Locate the cell with the specified text and output its [X, Y] center coordinate. 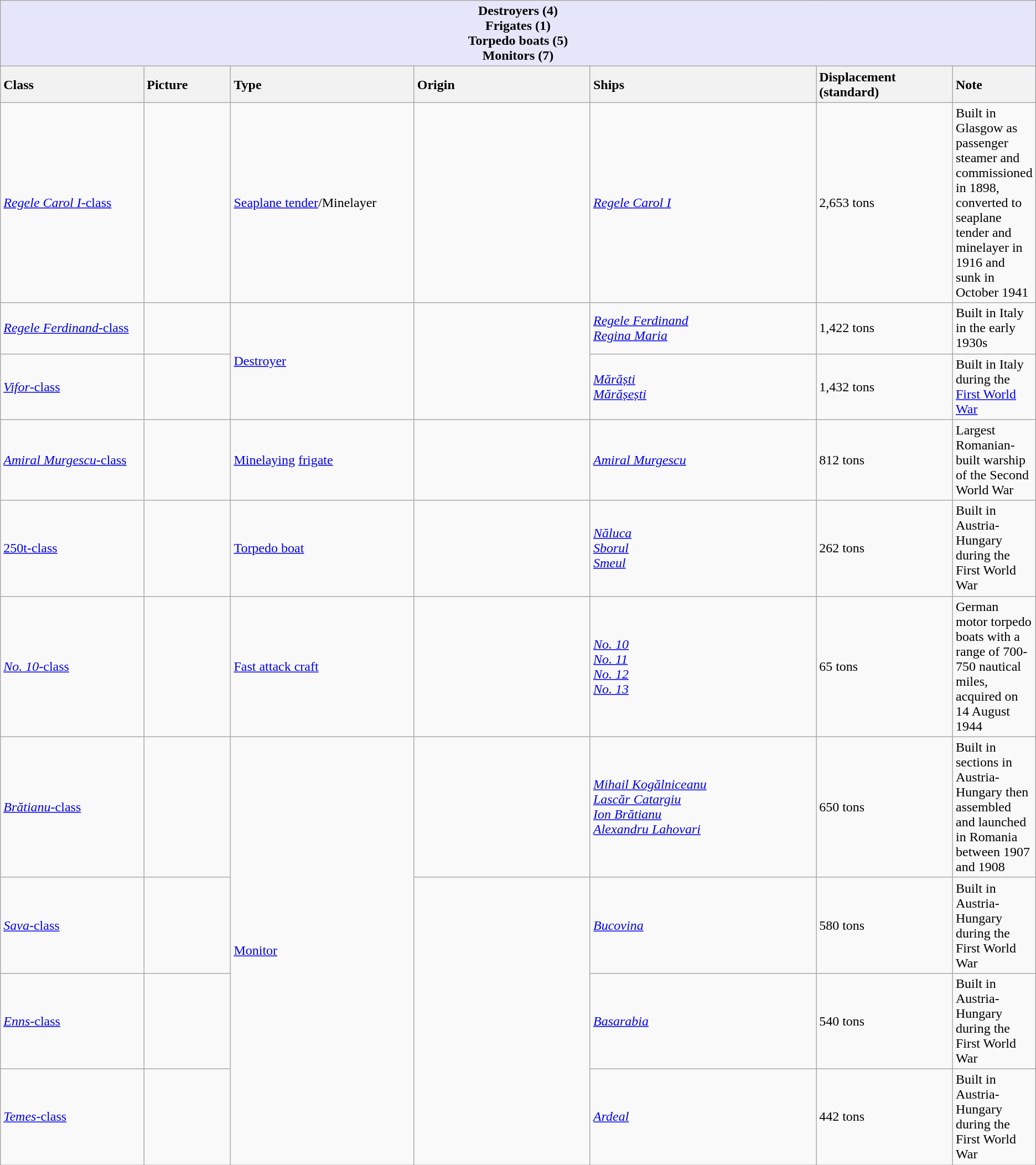
Type [322, 84]
250t-class [72, 548]
Ships [703, 84]
2,653 tons [884, 203]
1,422 tons [884, 328]
Torpedo boat [322, 548]
Picture [187, 84]
Temes-class [72, 1117]
Regele FerdinandRegina Maria [703, 328]
No. 10No. 11No. 12No. 13 [703, 666]
Mihail KogălniceanuLascăr CatargiuIon BrătianuAlexandru Lahovari [703, 807]
Ardeal [703, 1117]
Displacement (standard) [884, 84]
Seaplane tender/Minelayer [322, 203]
Monitor [322, 951]
Class [72, 84]
Built in sections in Austria-Hungary then assembled and launched in Romania between 1907 and 1908 [994, 807]
Destroyer [322, 361]
Bucovina [703, 925]
442 tons [884, 1117]
Sava-class [72, 925]
Built in Italy during the First World War [994, 386]
580 tons [884, 925]
Fast attack craft [322, 666]
Largest Romanian-built warship of the Second World War [994, 460]
812 tons [884, 460]
Note [994, 84]
540 tons [884, 1021]
Minelaying frigate [322, 460]
Built in Glasgow as passenger steamer and commissioned in 1898, converted to seaplane tender and minelayer in 1916 and sunk in October 1941 [994, 203]
Regele Ferdinand-class [72, 328]
Enns-class [72, 1021]
262 tons [884, 548]
Regele Carol I-class [72, 203]
MărăștiMărășești [703, 386]
1,432 tons [884, 386]
Amiral Murgescu [703, 460]
65 tons [884, 666]
Vifor-class [72, 386]
Built in Italy in the early 1930s [994, 328]
No. 10-class [72, 666]
German motor torpedo boats with a range of 700-750 nautical miles, acquired on 14 August 1944 [994, 666]
Brătianu-class [72, 807]
Origin [502, 84]
NălucaSborulSmeul [703, 548]
650 tons [884, 807]
Amiral Murgescu-class [72, 460]
Regele Carol I [703, 203]
Basarabia [703, 1021]
Destroyers (4)Frigates (1)Torpedo boats (5)Monitors (7) [518, 33]
